Locate the cell with the specified text and output its [x, y] center coordinate. 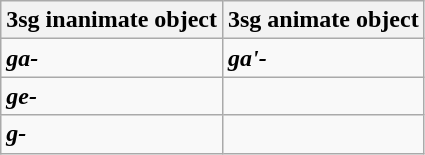
ge- [112, 96]
3sg inanimate object [112, 20]
ga- [112, 58]
g- [112, 134]
ga'- [323, 58]
3sg animate object [323, 20]
